Pinpoint the cell where the given text exists, returning its (x, y) midpoint coordinate. 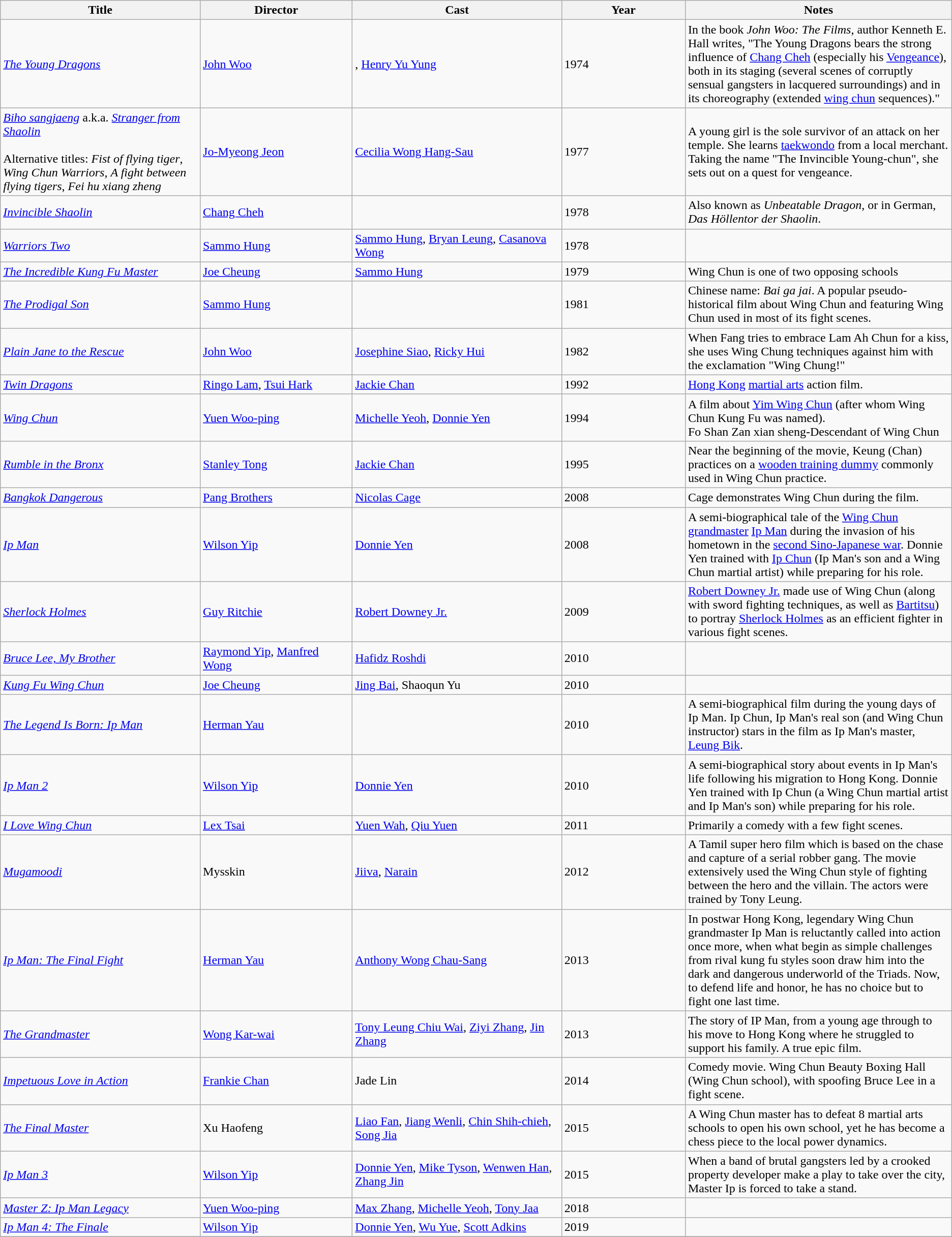
Cage demonstrates Wing Chun during the film. (818, 497)
Cast (457, 10)
Liao Fan, Jiang Wenli, Chin Shih-chieh, Song Jia (457, 1128)
Donnie Yen, Wu Yue, Scott Adkins (457, 1227)
Michelle Yeoh, Donnie Yen (457, 417)
2014 (623, 1081)
Near the beginning of the movie, Keung (Chan) practices on a wooden training dummy commonly used in Wing Chun practice. (818, 464)
2012 (623, 872)
Lex Tsai (277, 825)
The Prodigal Son (101, 305)
Twin Dragons (101, 384)
Ringo Lam, Tsui Hark (277, 384)
Ip Man 3 (101, 1174)
Rumble in the Bronx (101, 464)
Wing Chun is one of two opposing schools (818, 271)
Stanley Tong (277, 464)
Notes (818, 10)
2019 (623, 1227)
Jing Bai, Shaoqun Yu (457, 685)
1977 (623, 152)
Xu Haofeng (277, 1128)
Cecilia Wong Hang-Sau (457, 152)
Mugamoodi (101, 872)
Director (277, 10)
2018 (623, 1208)
1982 (623, 351)
When Fang tries to embrace Lam Ah Chun for a kiss, she uses Wing Chung techniques against him with the exclamation "Wing Chung!" (818, 351)
Kung Fu Wing Chun (101, 685)
Invincible Shaolin (101, 213)
Frankie Chan (277, 1081)
Mysskin (277, 872)
A film about Yim Wing Chun (after whom Wing Chun Kung Fu was named).Fo Shan Zan xian sheng-Descendant of Wing Chun (818, 417)
Guy Ritchie (277, 612)
Robert Downey Jr. (457, 612)
Donnie Yen, Mike Tyson, Wenwen Han, Zhang Jin (457, 1174)
Anthony Wong Chau-Sang (457, 960)
Wing Chun (101, 417)
Chang Cheh (277, 213)
I Love Wing Chun (101, 825)
2011 (623, 825)
Impetuous Love in Action (101, 1081)
Master Z: Ip Man Legacy (101, 1208)
Jo-Myeong Jeon (277, 152)
Jiiva, Narain (457, 872)
Plain Jane to the Rescue (101, 351)
Sherlock Holmes (101, 612)
Primarily a comedy with a few fight scenes. (818, 825)
1995 (623, 464)
1992 (623, 384)
The Final Master (101, 1128)
2009 (623, 612)
Ip Man 2 (101, 785)
Yuen Wah, Qiu Yuen (457, 825)
Ip Man 4: The Finale (101, 1227)
The Legend Is Born: Ip Man (101, 725)
Hafidz Roshdi (457, 659)
Comedy movie. Wing Chun Beauty Boxing Hall (Wing Chun school), with spoofing Bruce Lee in a fight scene. (818, 1081)
Jade Lin (457, 1081)
Bruce Lee, My Brother (101, 659)
The Young Dragons (101, 64)
Warriors Two (101, 245)
1981 (623, 305)
The Grandmaster (101, 1034)
Ip Man (101, 545)
Year (623, 10)
Sammo Hung, Bryan Leung, Casanova Wong (457, 245)
1979 (623, 271)
The Incredible Kung Fu Master (101, 271)
A Wing Chun master has to defeat 8 martial arts schools to open his own school, yet he has become a chess piece to the local power dynamics. (818, 1128)
Ip Man: The Final Fight (101, 960)
, Henry Yu Yung (457, 64)
Max Zhang, Michelle Yeoh, Tony Jaa (457, 1208)
Raymond Yip, Manfred Wong (277, 659)
Tony Leung Chiu Wai, Ziyi Zhang, Jin Zhang (457, 1034)
The story of IP Man, from a young age through to his move to Hong Kong where he struggled to support his family. A true epic film. (818, 1034)
Wong Kar-wai (277, 1034)
When a band of brutal gangsters led by a crooked property developer make a play to take over the city, Master Ip is forced to take a stand. (818, 1174)
Nicolas Cage (457, 497)
Also known as Unbeatable Dragon, or in German, Das Höllentor der Shaolin. (818, 213)
Title (101, 10)
Bangkok Dangerous (101, 497)
Pang Brothers (277, 497)
Hong Kong martial arts action film. (818, 384)
1974 (623, 64)
1994 (623, 417)
Chinese name: Bai ga jai. A popular pseudo-historical film about Wing Chun and featuring Wing Chun used in most of its fight scenes. (818, 305)
Josephine Siao, Ricky Hui (457, 351)
